Return the [x, y] coordinate for the center point of the cell that contains the specified text.  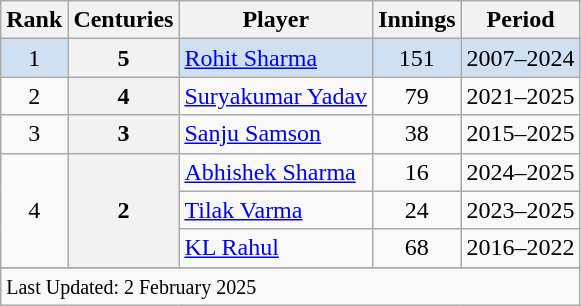
16 [417, 172]
151 [417, 58]
2024–2025 [520, 172]
2015–2025 [520, 134]
Innings [417, 20]
KL Rahul [276, 248]
2007–2024 [520, 58]
2021–2025 [520, 96]
1 [34, 58]
38 [417, 134]
Rank [34, 20]
2023–2025 [520, 210]
Player [276, 20]
Sanju Samson [276, 134]
68 [417, 248]
Tilak Varma [276, 210]
Suryakumar Yadav [276, 96]
Last Updated: 2 February 2025 [290, 286]
2016–2022 [520, 248]
Centuries [124, 20]
24 [417, 210]
Period [520, 20]
5 [124, 58]
Abhishek Sharma [276, 172]
79 [417, 96]
Rohit Sharma [276, 58]
